For the text-containing cell, return its midpoint in (x, y) coordinate format. 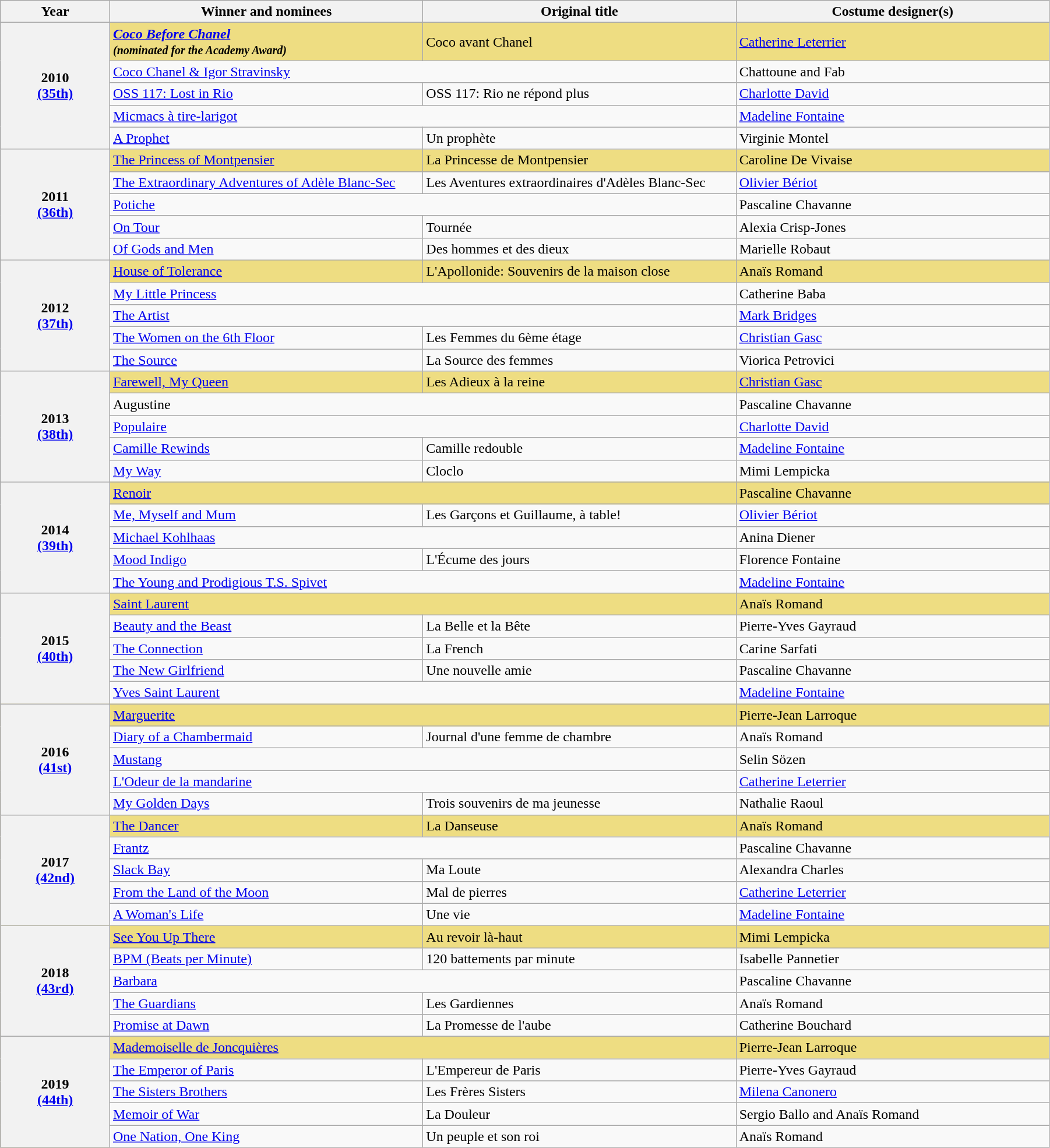
The Guardians (266, 1003)
Mood Indigo (266, 559)
2017(42nd) (55, 870)
Chattoune and Fab (893, 72)
The Emperor of Paris (266, 1070)
La Source des femmes (579, 360)
Camille Rewinds (266, 449)
2012(37th) (55, 315)
OSS 117: Lost in Rio (266, 94)
Marielle Robaut (893, 249)
120 battements par minute (579, 959)
2019(44th) (55, 1092)
Une nouvelle amie (579, 671)
Of Gods and Men (266, 249)
Frantz (423, 848)
The Sisters Brothers (266, 1092)
Potiche (423, 205)
Alexia Crisp-Jones (893, 227)
My Little Princess (423, 293)
Mademoiselle de Joncquières (423, 1048)
Nathalie Raoul (893, 804)
Les Femmes du 6ème étage (579, 338)
Beauty and the Beast (266, 626)
La French (579, 649)
Milena Canonero (893, 1092)
Les Aventures extraordinaires d'Adèles Blanc-Sec (579, 182)
From the Land of the Moon (266, 892)
Mustang (423, 759)
The New Girlfriend (266, 671)
2011(36th) (55, 205)
Trois souvenirs de ma jeunesse (579, 804)
La Douleur (579, 1114)
2015(40th) (55, 648)
Florence Fontaine (893, 559)
L'Odeur de la mandarine (423, 781)
Augustine (423, 404)
Coco Chanel & Igor Stravinsky (423, 72)
Camille redouble (579, 449)
Un peuple et son roi (579, 1136)
Coco avant Chanel (579, 42)
Original title (579, 12)
Yves Saint Laurent (423, 693)
OSS 117: Rio ne répond plus (579, 94)
The Dancer (266, 826)
One Nation, One King (266, 1136)
Les Garçons et Guillaume, à table! (579, 515)
On Tour (266, 227)
Les Adieux à la reine (579, 382)
Des hommes et des dieux (579, 249)
House of Tolerance (266, 271)
Ma Loute (579, 870)
L'Écume des jours (579, 559)
Alexandra Charles (893, 870)
A Prophet (266, 138)
Marguerite (423, 715)
Year (55, 12)
Carine Sarfati (893, 649)
Memoir of War (266, 1114)
Renoir (423, 493)
The Princess of Montpensier (266, 160)
The Young and Prodigious T.S. Spivet (423, 582)
Les Frères Sisters (579, 1092)
Isabelle Pannetier (893, 959)
L'Empereur de Paris (579, 1070)
See You Up There (266, 936)
Slack Bay (266, 870)
Tournée (579, 227)
My Way (266, 471)
Les Gardiennes (579, 1003)
Catherine Baba (893, 293)
Me, Myself and Mum (266, 515)
Winner and nominees (266, 12)
Anina Diener (893, 537)
Sergio Ballo and Anaïs Romand (893, 1114)
2018(43rd) (55, 981)
The Source (266, 360)
2014(39th) (55, 537)
Saint Laurent (423, 604)
Cloclo (579, 471)
Caroline De Vivaise (893, 160)
Michael Kohlhaas (423, 537)
A Woman's Life (266, 914)
The Extraordinary Adventures of Adèle Blanc-Sec (266, 182)
Coco Before Chanel(nominated for the Academy Award) (266, 42)
The Connection (266, 649)
Micmacs à tire-larigot (423, 116)
The Artist (423, 316)
Une vie (579, 914)
Diary of a Chambermaid (266, 737)
BPM (Beats per Minute) (266, 959)
Viorica Petrovici (893, 360)
Costume designer(s) (893, 12)
L'Apollonide: Souvenirs de la maison close (579, 271)
2013(38th) (55, 427)
Farewell, My Queen (266, 382)
La Belle et la Bête (579, 626)
Mal de pierres (579, 892)
Barbara (423, 981)
Mark Bridges (893, 316)
Un prophète (579, 138)
La Princesse de Montpensier (579, 160)
Populaire (423, 427)
2016(41st) (55, 759)
Catherine Bouchard (893, 1026)
Journal d'une femme de chambre (579, 737)
My Golden Days (266, 804)
Virginie Montel (893, 138)
The Women on the 6th Floor (266, 338)
Au revoir là-haut (579, 936)
2010(35th) (55, 86)
La Promesse de l'aube (579, 1026)
Promise at Dawn (266, 1026)
La Danseuse (579, 826)
Selin Sözen (893, 759)
